Provide the (x, y) coordinate of the cell's center where the given text is located.  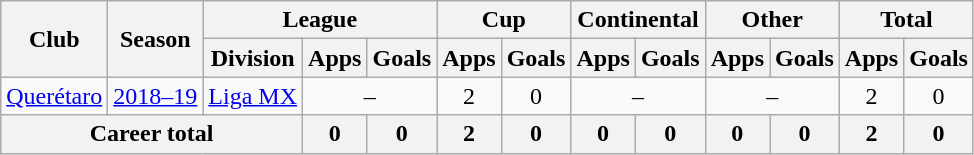
Division (253, 58)
2018–19 (156, 96)
Total (906, 20)
Continental (638, 20)
Other (772, 20)
Cup (504, 20)
Season (156, 39)
Querétaro (54, 96)
Career total (152, 134)
Club (54, 39)
League (320, 20)
Liga MX (253, 96)
